Provide the (x, y) coordinate of the cell's center where the given text is located.  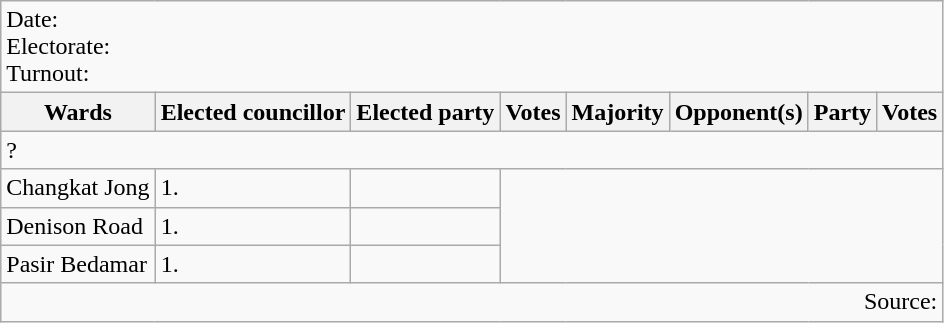
Majority (618, 112)
Elected party (426, 112)
Denison Road (78, 226)
Changkat Jong (78, 188)
Opponent(s) (738, 112)
Wards (78, 112)
Elected councillor (253, 112)
Date: Electorate: Turnout: (472, 47)
Party (842, 112)
Source: (472, 302)
Pasir Bedamar (78, 264)
? (472, 150)
